Pinpoint the cell where the given text exists, returning its [X, Y] midpoint coordinate. 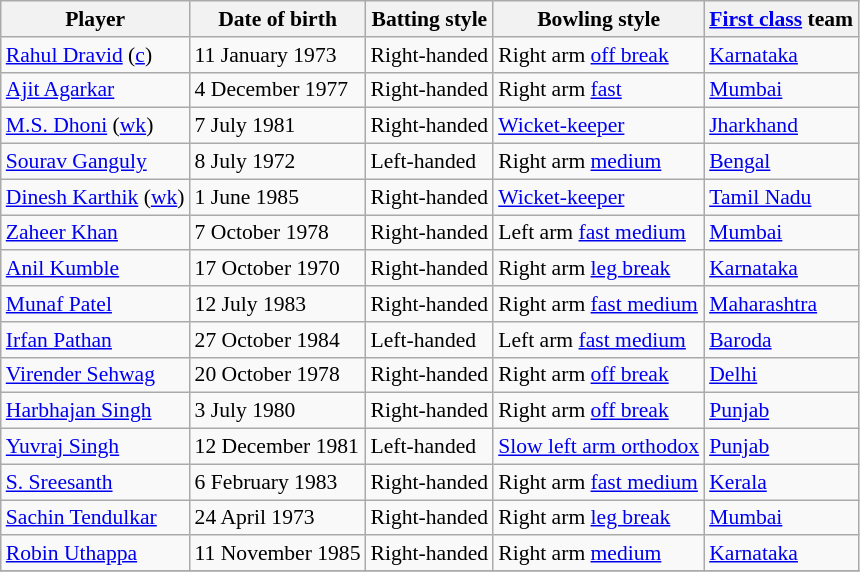
Bengal [781, 162]
27 October 1984 [278, 340]
Sachin Tendulkar [96, 518]
Munaf Patel [96, 304]
20 October 1978 [278, 375]
Ajit Agarkar [96, 90]
Right arm fast [598, 90]
S. Sreesanth [96, 482]
Kerala [781, 482]
Date of birth [278, 19]
Delhi [781, 375]
11 November 1985 [278, 554]
4 December 1977 [278, 90]
Baroda [781, 340]
Irfan Pathan [96, 340]
11 January 1973 [278, 55]
Sourav Ganguly [96, 162]
Rahul Dravid (c) [96, 55]
Player [96, 19]
3 July 1980 [278, 411]
Slow left arm orthodox [598, 447]
Virender Sehwag [96, 375]
Bowling style [598, 19]
6 February 1983 [278, 482]
Maharashtra [781, 304]
7 July 1981 [278, 126]
Tamil Nadu [781, 197]
1 June 1985 [278, 197]
24 April 1973 [278, 518]
7 October 1978 [278, 233]
Dinesh Karthik (wk) [96, 197]
17 October 1970 [278, 269]
First class team [781, 19]
12 December 1981 [278, 447]
12 July 1983 [278, 304]
Jharkhand [781, 126]
Anil Kumble [96, 269]
Zaheer Khan [96, 233]
Yuvraj Singh [96, 447]
M.S. Dhoni (wk) [96, 126]
Harbhajan Singh [96, 411]
8 July 1972 [278, 162]
Batting style [430, 19]
Robin Uthappa [96, 554]
